Locate the cell with the specified text and output its [X, Y] center coordinate. 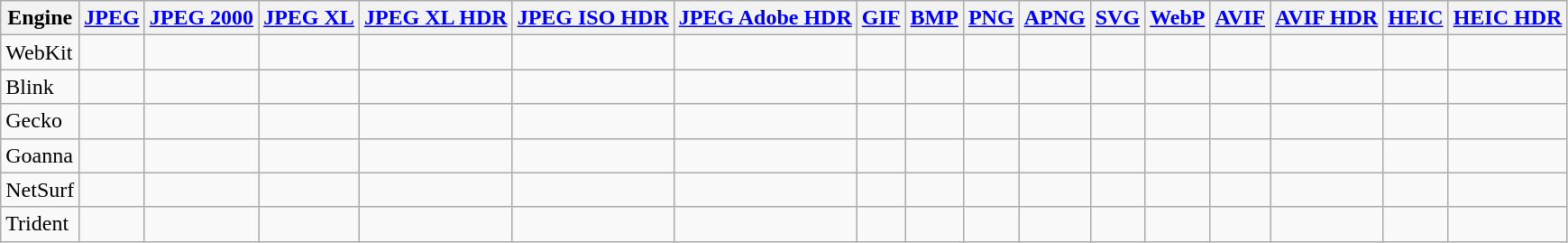
JPEG XL HDR [436, 18]
PNG [991, 18]
Goanna [40, 155]
NetSurf [40, 190]
Trident [40, 224]
Gecko [40, 121]
JPEG XL [309, 18]
APNG [1055, 18]
HEIC [1416, 18]
JPEG 2000 [201, 18]
AVIF HDR [1327, 18]
WebKit [40, 52]
HEIC HDR [1508, 18]
BMP [934, 18]
SVG [1117, 18]
Engine [40, 18]
AVIF [1241, 18]
JPEG [112, 18]
WebP [1178, 18]
GIF [881, 18]
JPEG ISO HDR [593, 18]
JPEG Adobe HDR [765, 18]
Blink [40, 87]
